Find where the given text appears and provide that cell's center as (x, y) coordinate. 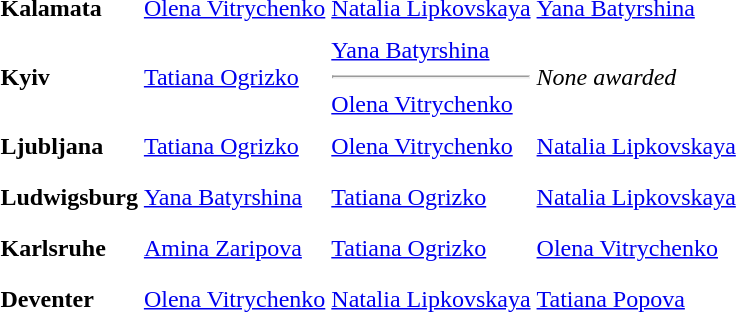
Amina Zaripova (234, 248)
Olena Vitrychenko (431, 146)
Yana Batyrshina (234, 197)
Yana Batyrshina Olena Vitrychenko (431, 77)
